Output the (x, y) coordinate of the center of the cell containing the given text.  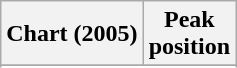
Peakposition (189, 34)
Chart (2005) (72, 34)
